Find where the given text appears and provide that cell's center as [x, y] coordinate. 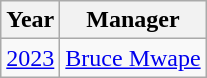
2023 [30, 58]
Year [30, 20]
Manager [133, 20]
Bruce Mwape [133, 58]
